Return the [x, y] coordinate for the center point of the cell that contains the specified text.  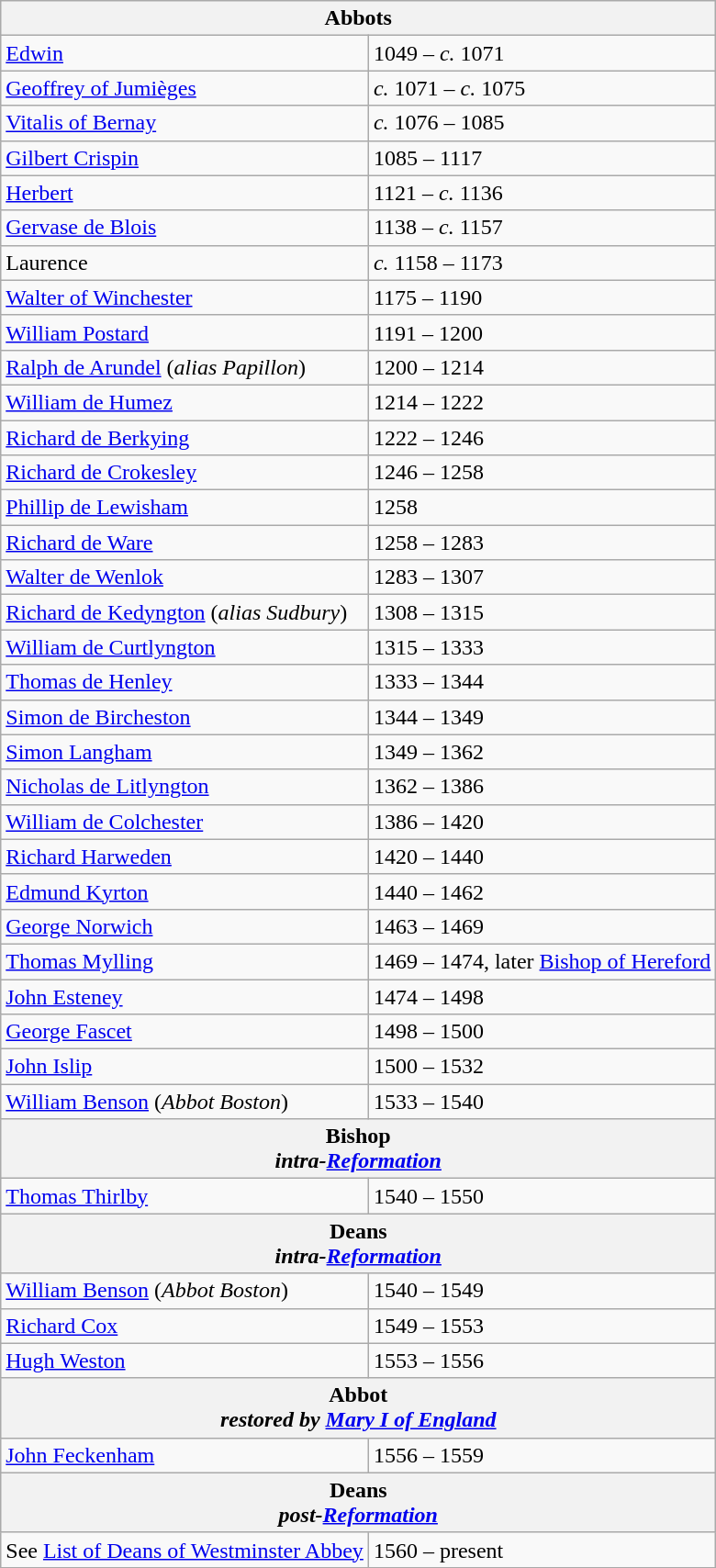
c. 1076 – 1085 [542, 123]
1283 – 1307 [542, 577]
Walter of Winchester [185, 297]
1362 – 1386 [542, 787]
Thomas Thirlby [185, 1196]
Simon Langham [185, 752]
Laurence [185, 263]
William de Curtlyngton [185, 647]
1386 – 1420 [542, 822]
1540 – 1550 [542, 1196]
Deanspost-Reformation [358, 1502]
Herbert [185, 193]
1121 – c. 1136 [542, 193]
Richard de Kedyngton (alias Sudbury) [185, 612]
George Norwich [185, 926]
1200 – 1214 [542, 367]
William de Humez [185, 402]
1049 – c. 1071 [542, 53]
1175 – 1190 [542, 297]
1556 – 1559 [542, 1455]
Gilbert Crispin [185, 158]
Richard Harweden [185, 857]
Ralph de Arundel (alias Papillon) [185, 367]
1560 – present [542, 1550]
1440 – 1462 [542, 891]
1191 – 1200 [542, 332]
Hugh Weston [185, 1361]
1420 – 1440 [542, 857]
Phillip de Lewisham [185, 508]
1222 – 1246 [542, 438]
1258 [542, 508]
1315 – 1333 [542, 647]
Geoffrey of Jumièges [185, 88]
1258 – 1283 [542, 543]
John Feckenham [185, 1455]
Abbotrestored by Mary I of England [358, 1408]
Abbots [358, 18]
Bishopintra-Reformation [358, 1149]
1246 – 1258 [542, 473]
Simon de Bircheston [185, 717]
1333 – 1344 [542, 682]
Richard de Crokesley [185, 473]
1549 – 1553 [542, 1326]
Gervase de Blois [185, 228]
c. 1071 – c. 1075 [542, 88]
1498 – 1500 [542, 1032]
See List of Deans of Westminster Abbey [185, 1550]
1463 – 1469 [542, 926]
John Esteney [185, 996]
c. 1158 – 1173 [542, 263]
William Postard [185, 332]
1085 – 1117 [542, 158]
Thomas Mylling [185, 961]
1533 – 1540 [542, 1102]
Deansintra-Reformation [358, 1243]
Vitalis of Bernay [185, 123]
1474 – 1498 [542, 996]
1553 – 1556 [542, 1361]
1500 – 1532 [542, 1067]
1349 – 1362 [542, 752]
Walter de Wenlok [185, 577]
1214 – 1222 [542, 402]
1540 – 1549 [542, 1291]
Richard Cox [185, 1326]
Edwin [185, 53]
Edmund Kyrton [185, 891]
Richard de Ware [185, 543]
John Islip [185, 1067]
George Fascet [185, 1032]
William de Colchester [185, 822]
1344 – 1349 [542, 717]
Thomas de Henley [185, 682]
1469 – 1474, later Bishop of Hereford [542, 961]
Nicholas de Litlyngton [185, 787]
1138 – c. 1157 [542, 228]
Richard de Berkying [185, 438]
1308 – 1315 [542, 612]
